Return the (X, Y) coordinate for the center point of the cell that contains the specified text.  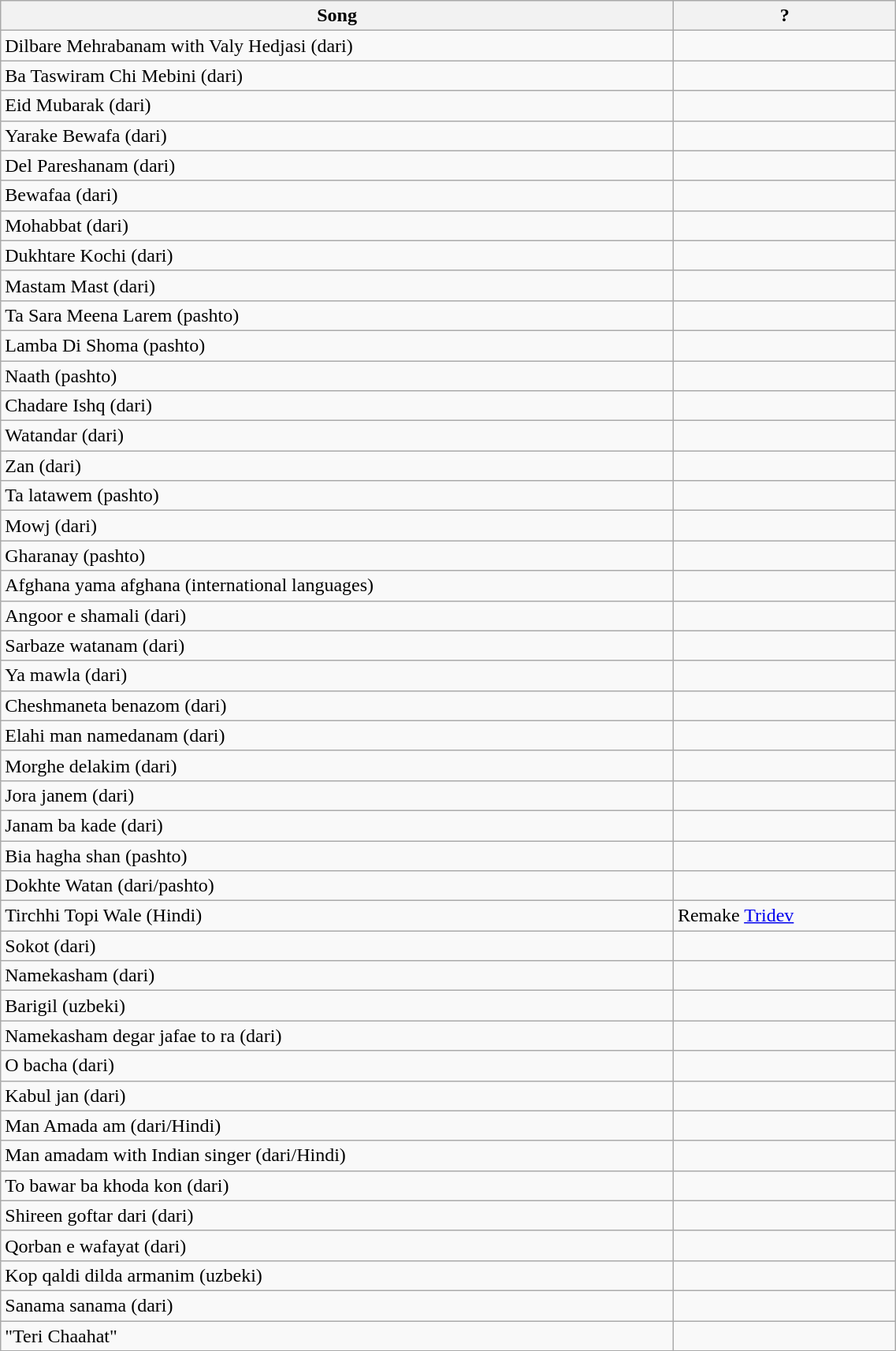
Elahi man namedanam (dari) (337, 735)
Shireen goftar dari (dari) (337, 1215)
Sanama sanama (dari) (337, 1305)
Dukhtare Kochi (dari) (337, 255)
"Teri Chaahat" (337, 1336)
Cheshmaneta benazom (dari) (337, 705)
Man amadam with Indian singer (dari/Hindi) (337, 1156)
Man Amada am (dari/Hindi) (337, 1126)
Dilbare Mehrabanam with Valy Hedjasi (dari) (337, 46)
Gharanay (pashto) (337, 556)
Kop qaldi dilda armanim (uzbeki) (337, 1275)
Angoor e shamali (dari) (337, 616)
Naath (pashto) (337, 376)
Sokot (dari) (337, 946)
Ta latawem (pashto) (337, 496)
Tirchhi Topi Wale (Hindi) (337, 916)
Barigil (uzbeki) (337, 1006)
Ta Sara Meena Larem (pashto) (337, 315)
To bawar ba khoda kon (dari) (337, 1185)
Mowj (dari) (337, 526)
? (784, 16)
Namekasham (dari) (337, 976)
Lamba Di Shoma (pashto) (337, 345)
Del Pareshanam (dari) (337, 166)
Chadare Ishq (dari) (337, 406)
Eid Mubarak (dari) (337, 106)
Jora janem (dari) (337, 795)
Yarake Bewafa (dari) (337, 136)
Dokhte Watan (dari/pashto) (337, 886)
Zan (dari) (337, 466)
Afghana yama afghana (international languages) (337, 586)
Ya mawla (dari) (337, 675)
Mohabbat (dari) (337, 225)
Song (337, 16)
Bewafaa (dari) (337, 195)
Kabul jan (dari) (337, 1096)
Namekasham degar jafae to ra (dari) (337, 1036)
Sarbaze watanam (dari) (337, 646)
Bia hagha shan (pashto) (337, 855)
Qorban e wafayat (dari) (337, 1245)
Janam ba kade (dari) (337, 825)
Morghe delakim (dari) (337, 765)
O bacha (dari) (337, 1066)
Remake Tridev (784, 916)
Mastam Mast (dari) (337, 285)
Ba Taswiram Chi Mebini (dari) (337, 76)
Watandar (dari) (337, 436)
